Provide the [x, y] coordinate of the cell's center where the given text is located.  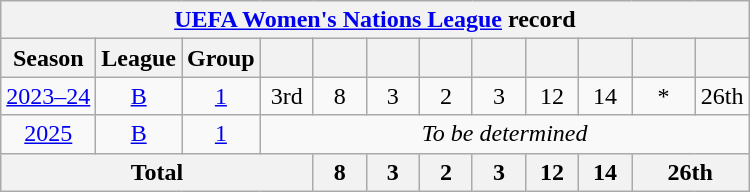
Group [222, 58]
To be determined [504, 134]
3rd [286, 96]
2025 [48, 134]
UEFA Women's Nations League record [375, 20]
League [139, 58]
Season [48, 58]
Total [158, 172]
2023–24 [48, 96]
* [664, 96]
